Extract the (X, Y) coordinate from the center of the cell holding the provided text.  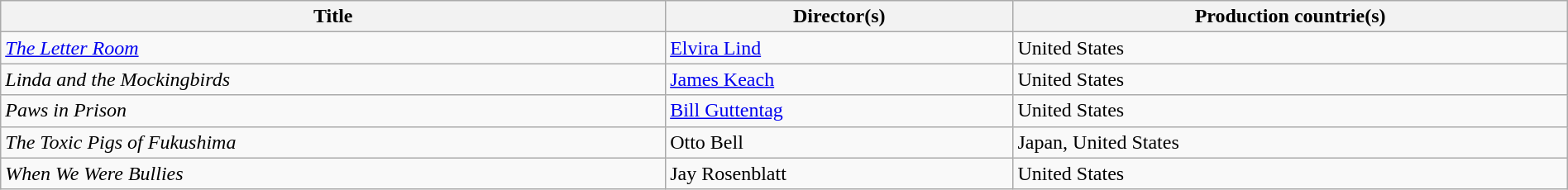
Production countrie(s) (1290, 17)
The Toxic Pigs of Fukushima (333, 142)
James Keach (839, 79)
Title (333, 17)
Japan, United States (1290, 142)
The Letter Room (333, 48)
Otto Bell (839, 142)
Director(s) (839, 17)
Paws in Prison (333, 111)
Bill Guttentag (839, 111)
Jay Rosenblatt (839, 173)
When We Were Bullies (333, 173)
Elvira Lind (839, 48)
Linda and the Mockingbirds (333, 79)
